Capture the cell that displays the provided text and extract its [x, y] central coordinate. 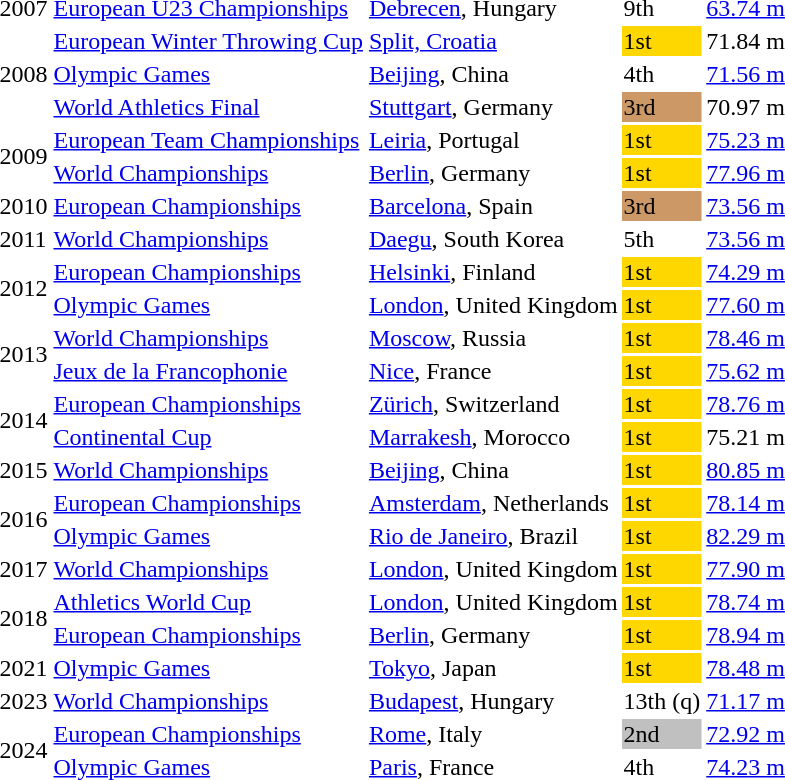
Nice, France [493, 371]
5th [662, 239]
Rome, Italy [493, 734]
2nd [662, 734]
Athletics World Cup [208, 602]
Leiria, Portugal [493, 140]
Amsterdam, Netherlands [493, 503]
Daegu, South Korea [493, 239]
Jeux de la Francophonie [208, 371]
Rio de Janeiro, Brazil [493, 536]
Tokyo, Japan [493, 668]
Marrakesh, Morocco [493, 437]
13th (q) [662, 701]
Split, Croatia [493, 41]
European Team Championships [208, 140]
4th [662, 74]
Zürich, Switzerland [493, 404]
Continental Cup [208, 437]
Moscow, Russia [493, 338]
Stuttgart, Germany [493, 107]
World Athletics Final [208, 107]
Budapest, Hungary [493, 701]
Barcelona, Spain [493, 206]
European Winter Throwing Cup [208, 41]
Helsinki, Finland [493, 272]
